Identify which cell holds the provided text, then report its [X, Y] central coordinate. 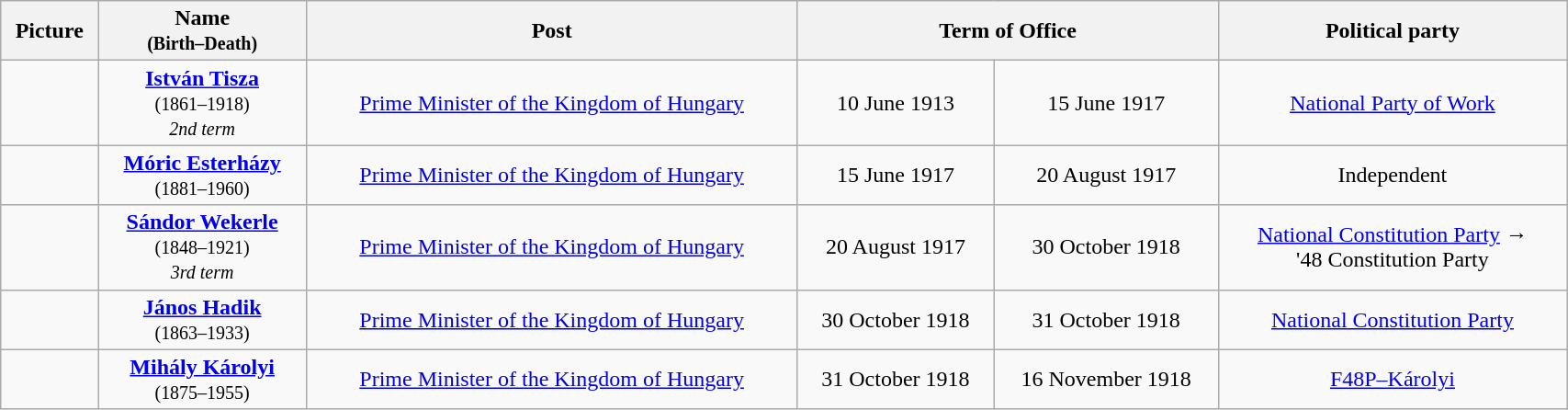
János Hadik(1863–1933) [202, 320]
16 November 1918 [1106, 379]
National Constitution Party [1393, 320]
National Party of Work [1393, 103]
Sándor Wekerle(1848–1921)3rd term [202, 247]
Post [551, 31]
Political party [1393, 31]
Mihály Károlyi(1875–1955) [202, 379]
National Constitution Party →'48 Constitution Party [1393, 247]
10 June 1913 [896, 103]
Term of Office [1008, 31]
Móric Esterházy(1881–1960) [202, 175]
István Tisza(1861–1918)2nd term [202, 103]
Picture [50, 31]
F48P–Károlyi [1393, 379]
Name(Birth–Death) [202, 31]
Independent [1393, 175]
